For the text-containing cell, return its midpoint in (x, y) coordinate format. 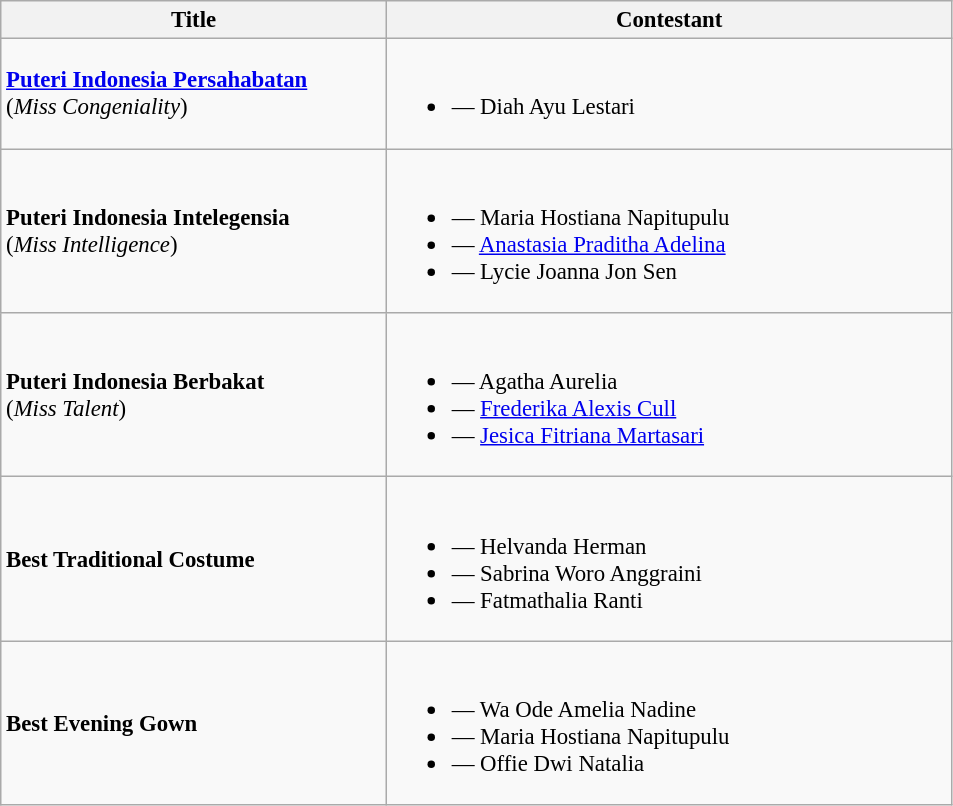
— Wa Ode Amelia Nadine — Maria Hostiana Napitupulu — Offie Dwi Natalia (669, 723)
Puteri Indonesia Berbakat(Miss Talent) (194, 395)
— Maria Hostiana Napitupulu — Anastasia Praditha Adelina — Lycie Joanna Jon Sen (669, 231)
Best Evening Gown (194, 723)
Puteri Indonesia Persahabatan(Miss Congeniality) (194, 94)
Title (194, 20)
Puteri Indonesia Intelegensia (Miss Intelligence) (194, 231)
Contestant (669, 20)
— Diah Ayu Lestari (669, 94)
Best Traditional Costume (194, 559)
— Agatha Aurelia — Frederika Alexis Cull — Jesica Fitriana Martasari (669, 395)
— Helvanda Herman — Sabrina Woro Anggraini — Fatmathalia Ranti (669, 559)
